Find where the given text appears and provide that cell's center as (X, Y) coordinate. 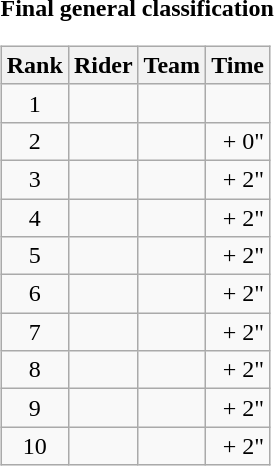
4 (34, 217)
Time (238, 65)
3 (34, 179)
Team (172, 65)
+ 0" (238, 141)
8 (34, 370)
1 (34, 103)
2 (34, 141)
6 (34, 294)
Rider (103, 65)
7 (34, 332)
Rank (34, 65)
5 (34, 256)
10 (34, 446)
9 (34, 408)
